Scan for the cell matching the given text and deliver its [X, Y] coordinate at center. 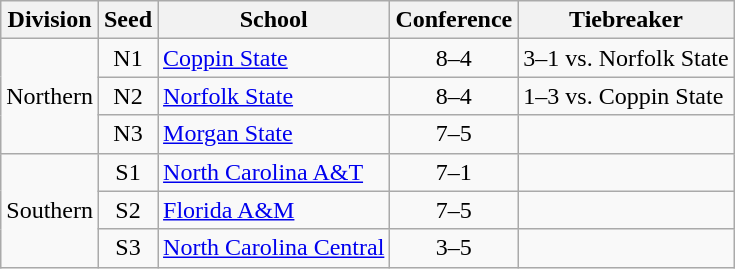
S1 [128, 172]
7–1 [454, 172]
Coppin State [274, 58]
3–1 vs. Norfolk State [626, 58]
Division [50, 20]
N3 [128, 134]
3–5 [454, 248]
Morgan State [274, 134]
Seed [128, 20]
North Carolina A&T [274, 172]
Florida A&M [274, 210]
Norfolk State [274, 96]
Northern [50, 96]
North Carolina Central [274, 248]
N1 [128, 58]
Tiebreaker [626, 20]
S3 [128, 248]
1–3 vs. Coppin State [626, 96]
Southern [50, 210]
Conference [454, 20]
S2 [128, 210]
School [274, 20]
N2 [128, 96]
